Pinpoint the cell where the given text exists, returning its (X, Y) midpoint coordinate. 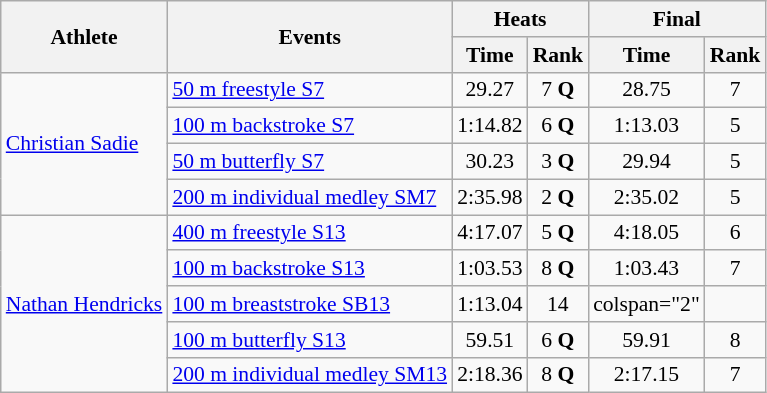
2 Q (558, 197)
59.91 (646, 340)
4:18.05 (646, 233)
5 Q (558, 233)
Nathan Hendricks (84, 304)
colspan="2" (646, 304)
100 m butterfly S13 (310, 340)
Heats (520, 19)
7 Q (558, 90)
2:17.15 (646, 375)
6 (736, 233)
2:18.36 (490, 375)
50 m butterfly S7 (310, 162)
14 (558, 304)
1:13.04 (490, 304)
100 m backstroke S7 (310, 126)
2:35.98 (490, 197)
100 m breaststroke SB13 (310, 304)
1:13.03 (646, 126)
200 m individual medley SM13 (310, 375)
30.23 (490, 162)
200 m individual medley SM7 (310, 197)
1:14.82 (490, 126)
28.75 (646, 90)
29.27 (490, 90)
4:17.07 (490, 233)
50 m freestyle S7 (310, 90)
100 m backstroke S13 (310, 269)
Final (676, 19)
29.94 (646, 162)
400 m freestyle S13 (310, 233)
3 Q (558, 162)
Christian Sadie (84, 143)
2:35.02 (646, 197)
59.51 (490, 340)
Events (310, 36)
Athlete (84, 36)
1:03.43 (646, 269)
8 (736, 340)
1:03.53 (490, 269)
